Detect which cell encompasses the target text, then output its [x, y] center coordinate. 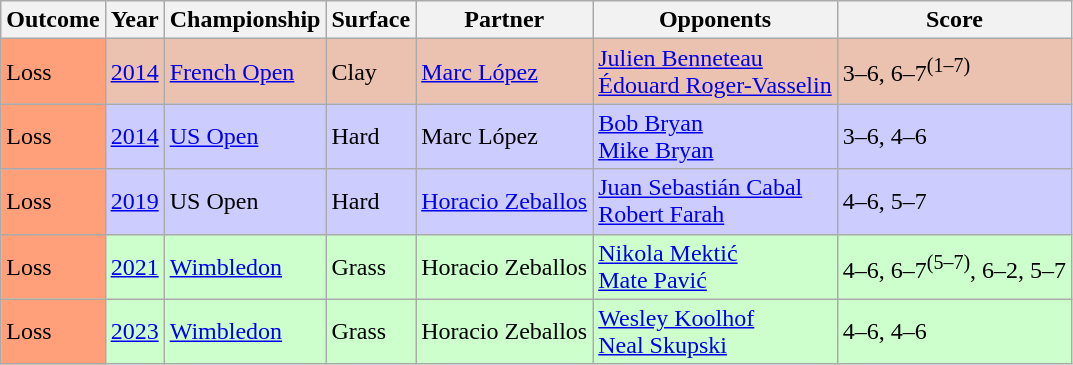
Championship [245, 20]
Clay [371, 72]
2021 [134, 266]
Year [134, 20]
4–6, 5–7 [954, 202]
Nikola Mektić Mate Pavić [716, 266]
3–6, 4–6 [954, 136]
Opponents [716, 20]
2023 [134, 332]
Juan Sebastián Cabal Robert Farah [716, 202]
2019 [134, 202]
Surface [371, 20]
Partner [504, 20]
4–6, 4–6 [954, 332]
Outcome [53, 20]
French Open [245, 72]
Bob Bryan Mike Bryan [716, 136]
4–6, 6–7(5–7), 6–2, 5–7 [954, 266]
Score [954, 20]
3–6, 6–7(1–7) [954, 72]
Julien Benneteau Édouard Roger-Vasselin [716, 72]
Wesley Koolhof Neal Skupski [716, 332]
